Output the (x, y) coordinate of the center of the cell containing the given text.  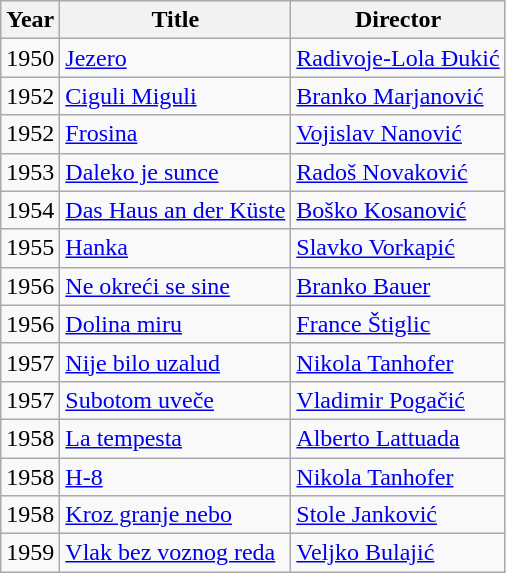
Dolina miru (176, 324)
Radivoje-Lola Đukić (398, 58)
Jezero (176, 58)
Hanka (176, 248)
France Štiglic (398, 324)
Stole Janković (398, 515)
Title (176, 20)
1954 (30, 210)
Vladimir Pogačić (398, 400)
Year (30, 20)
1955 (30, 248)
Radoš Novaković (398, 172)
Slavko Vorkapić (398, 248)
Veljko Bulajić (398, 553)
Ciguli Miguli (176, 96)
Vojislav Nanović (398, 134)
Nije bilo uzalud (176, 362)
Boško Kosanović (398, 210)
1950 (30, 58)
Frosina (176, 134)
Branko Bauer (398, 286)
H-8 (176, 477)
Subotom uveče (176, 400)
1953 (30, 172)
Daleko je sunce (176, 172)
La tempesta (176, 438)
Alberto Lattuada (398, 438)
Ne okreći se sine (176, 286)
Director (398, 20)
Vlak bez voznog reda (176, 553)
Branko Marjanović (398, 96)
1959 (30, 553)
Das Haus an der Küste (176, 210)
Kroz granje nebo (176, 515)
